Provide the [x, y] coordinate of the cell's center where the given text is located.  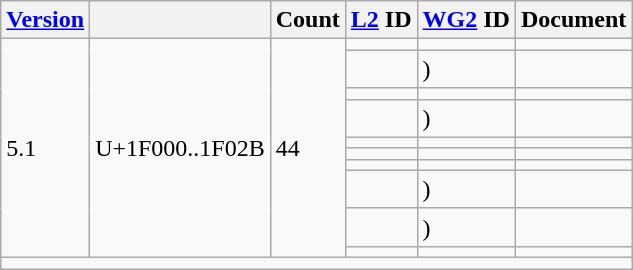
Count [308, 20]
L2 ID [381, 20]
5.1 [46, 148]
44 [308, 148]
Version [46, 20]
U+1F000..1F02B [180, 148]
Document [573, 20]
WG2 ID [466, 20]
